Identify which cell holds the provided text, then report its [x, y] central coordinate. 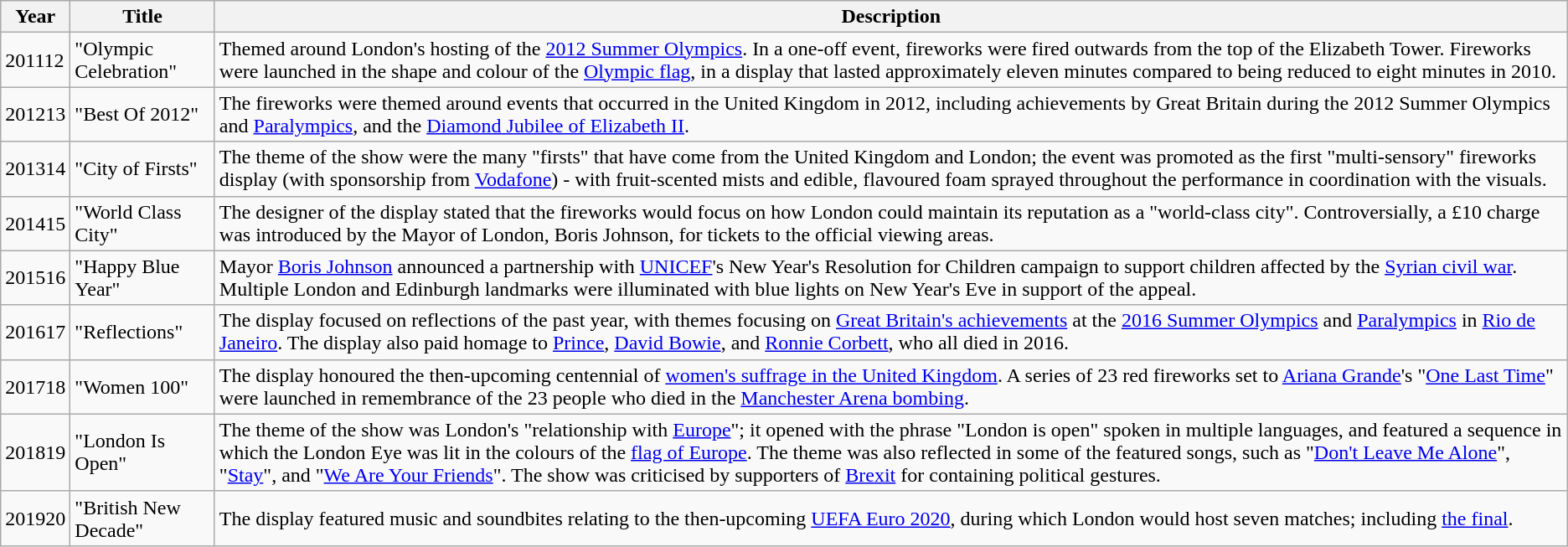
"Women 100" [142, 387]
Year [35, 17]
Description [891, 17]
201415 [35, 223]
"London Is Open" [142, 452]
201617 [35, 332]
201314 [35, 169]
"British New Decade" [142, 518]
201819 [35, 452]
201920 [35, 518]
201718 [35, 387]
"World Class City" [142, 223]
"Best Of 2012" [142, 114]
"Olympic Celebration" [142, 60]
201213 [35, 114]
"City of Firsts" [142, 169]
201516 [35, 278]
"Reflections" [142, 332]
"Happy Blue Year" [142, 278]
201112 [35, 60]
Title [142, 17]
